Output the (X, Y) coordinate of the center of the cell containing the given text.  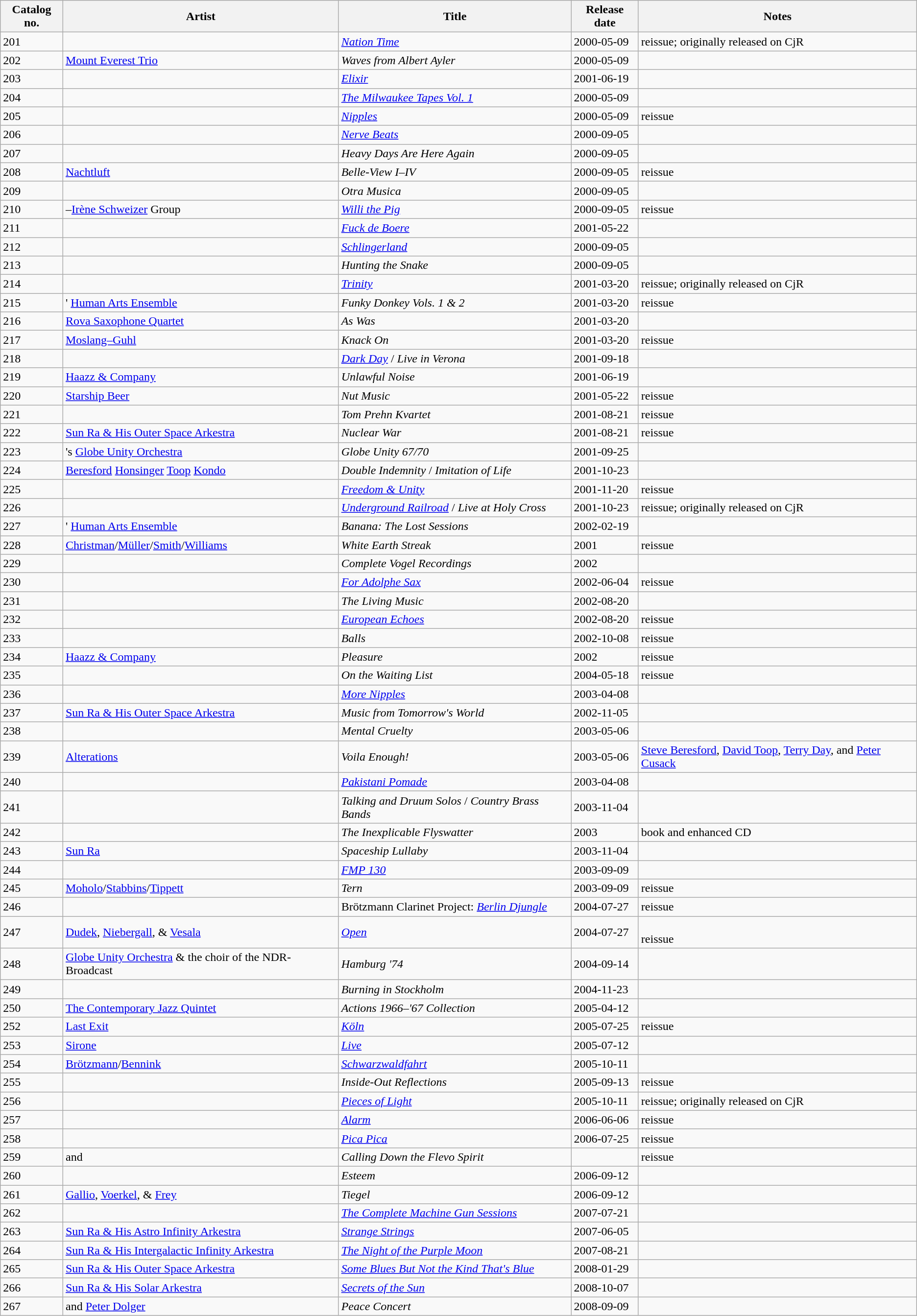
As Was (455, 321)
203 (32, 79)
Mental Cruelty (455, 731)
253 (32, 1045)
Freedom & Unity (455, 489)
Schlingerland (455, 246)
Moholo/Stabbins/Tippett (201, 888)
Banana: The Lost Sessions (455, 526)
Belle-View I–IV (455, 172)
Title (455, 17)
Globe Unity Orchestra & the choir of the NDR-Broadcast (201, 964)
Complete Vogel Recordings (455, 564)
2003 (604, 832)
219 (32, 377)
216 (32, 321)
Hunting the Snake (455, 265)
265 (32, 1269)
and (201, 1157)
Sun Ra & His Intergalactic Infinity Arkestra (201, 1250)
264 (32, 1250)
260 (32, 1175)
218 (32, 359)
248 (32, 964)
243 (32, 851)
211 (32, 228)
225 (32, 489)
Double Indemnity / Imitation of Life (455, 470)
2008-10-07 (604, 1288)
2004-11-23 (604, 989)
2001-09-18 (604, 359)
222 (32, 433)
European Echoes (455, 620)
Sun Ra & His Astro Infinity Arkestra (201, 1232)
246 (32, 907)
Alarm (455, 1120)
Globe Unity 67/70 (455, 452)
2007-08-21 (604, 1250)
Waves from Albert Ayler (455, 60)
241 (32, 807)
Christman/Müller/Smith/Williams (201, 545)
2004-05-18 (604, 675)
Underground Railroad / Live at Holy Cross (455, 507)
Pleasure (455, 657)
White Earth Streak (455, 545)
More Nipples (455, 694)
The Complete Machine Gun Sessions (455, 1213)
The Living Music (455, 601)
232 (32, 620)
207 (32, 153)
Peace Concert (455, 1306)
Some Blues But Not the Kind That's Blue (455, 1269)
255 (32, 1082)
Heavy Days Are Here Again (455, 153)
220 (32, 396)
–Irène Schweizer Group (201, 209)
Brötzmann Clarinet Project: Berlin Djungle (455, 907)
2007-06-05 (604, 1232)
201 (32, 42)
235 (32, 675)
Schwarzwaldfahrt (455, 1064)
Nipples (455, 116)
Nachtluft (201, 172)
240 (32, 782)
258 (32, 1138)
Otra Musica (455, 191)
221 (32, 414)
229 (32, 564)
Gallio, Voerkel, & Frey (201, 1195)
223 (32, 452)
Voila Enough! (455, 756)
254 (32, 1064)
263 (32, 1232)
217 (32, 340)
226 (32, 507)
Dark Day / Live in Verona (455, 359)
Hamburg '74 (455, 964)
Steve Beresford, David Toop, Terry Day, and Peter Cusack (777, 756)
Funky Donkey Vols. 1 & 2 (455, 303)
209 (32, 191)
2005-07-12 (604, 1045)
Tiegel (455, 1195)
Nuclear War (455, 433)
Pica Pica (455, 1138)
Trinity (455, 284)
247 (32, 933)
227 (32, 526)
Moslang–Guhl (201, 340)
256 (32, 1101)
215 (32, 303)
Burning in Stockholm (455, 989)
245 (32, 888)
On the Waiting List (455, 675)
242 (32, 832)
2002-11-05 (604, 713)
Beresford Honsinger Toop Kondo (201, 470)
Last Exit (201, 1027)
214 (32, 284)
266 (32, 1288)
Brötzmann/Bennink (201, 1064)
206 (32, 135)
Sirone (201, 1045)
249 (32, 989)
FMP 130 (455, 869)
237 (32, 713)
Strange Strings (455, 1232)
208 (32, 172)
231 (32, 601)
244 (32, 869)
212 (32, 246)
Music from Tomorrow's World (455, 713)
236 (32, 694)
Nation Time (455, 42)
Secrets of the Sun (455, 1288)
and Peter Dolger (201, 1306)
210 (32, 209)
Inside-Out Reflections (455, 1082)
Knack On (455, 340)
Rova Saxophone Quartet (201, 321)
Willi the Pig (455, 209)
Alterations (201, 756)
261 (32, 1195)
Mount Everest Trio (201, 60)
224 (32, 470)
Live (455, 1045)
259 (32, 1157)
Spaceship Lullaby (455, 851)
2004-09-14 (604, 964)
Tern (455, 888)
2005-04-12 (604, 1008)
Tom Prehn Kvartet (455, 414)
238 (32, 731)
233 (32, 638)
The Milwaukee Tapes Vol. 1 (455, 97)
2002-06-04 (604, 582)
Dudek, Niebergall, & Vesala (201, 933)
Starship Beer (201, 396)
Pakistani Pomade (455, 782)
Elixir (455, 79)
2008-09-09 (604, 1306)
267 (32, 1306)
Sun Ra & His Solar Arkestra (201, 1288)
213 (32, 265)
Unlawful Noise (455, 377)
Talking and Druum Solos / Country Brass Bands (455, 807)
Open (455, 933)
202 (32, 60)
Balls (455, 638)
239 (32, 756)
252 (32, 1027)
Köln (455, 1027)
2001-09-25 (604, 452)
Nut Music (455, 396)
2002-10-08 (604, 638)
2006-06-06 (604, 1120)
book and enhanced CD (777, 832)
Notes (777, 17)
Fuck de Boere (455, 228)
2002-02-19 (604, 526)
257 (32, 1120)
2008-01-29 (604, 1269)
204 (32, 97)
250 (32, 1008)
2001-11-20 (604, 489)
262 (32, 1213)
228 (32, 545)
2005-09-13 (604, 1082)
230 (32, 582)
The Contemporary Jazz Quintet (201, 1008)
Catalog no. (32, 17)
The Night of the Purple Moon (455, 1250)
Calling Down the Flevo Spirit (455, 1157)
Esteem (455, 1175)
234 (32, 657)
Release date (604, 17)
Nerve Beats (455, 135)
205 (32, 116)
2006-07-25 (604, 1138)
Pieces of Light (455, 1101)
Actions 1966–'67 Collection (455, 1008)
Sun Ra (201, 851)
For Adolphe Sax (455, 582)
2001 (604, 545)
2005-07-25 (604, 1027)
The Inexplicable Flyswatter (455, 832)
's Globe Unity Orchestra (201, 452)
Artist (201, 17)
2007-07-21 (604, 1213)
